Detect which cell encompasses the target text, then output its [x, y] center coordinate. 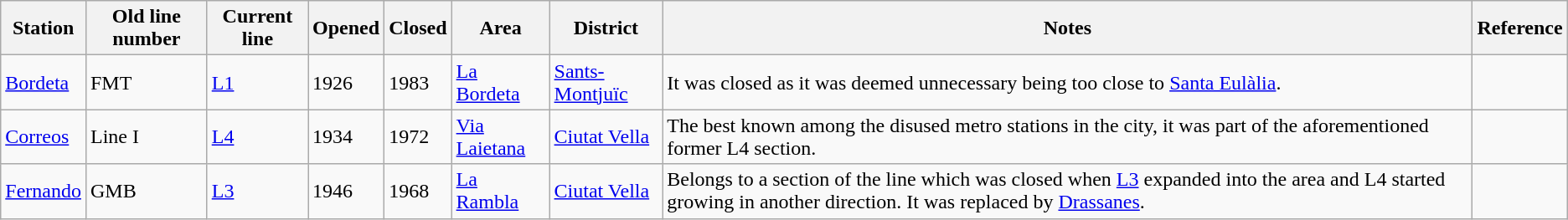
1968 [418, 191]
Opened [347, 28]
1926 [347, 82]
District [606, 28]
La Bordeta [501, 82]
Old line number [146, 28]
It was closed as it was deemed unnecessary being too close to Santa Eulàlia. [1067, 82]
Station [44, 28]
GMB [146, 191]
1946 [347, 191]
Bordeta [44, 82]
La Rambla [501, 191]
Reference [1519, 28]
1972 [418, 137]
Line I [146, 137]
Current line [257, 28]
Fernando [44, 191]
Notes [1067, 28]
The best known among the disused metro stations in the city, it was part of the aforementioned former L4 section. [1067, 137]
FMT [146, 82]
Area [501, 28]
Correos [44, 137]
Sants-Montjuïc [606, 82]
Closed [418, 28]
L4 [257, 137]
Via Laietana [501, 137]
1983 [418, 82]
1934 [347, 137]
L1 [257, 82]
L3 [257, 191]
